From the cell containing the given text, extract its center point as [x, y] coordinate. 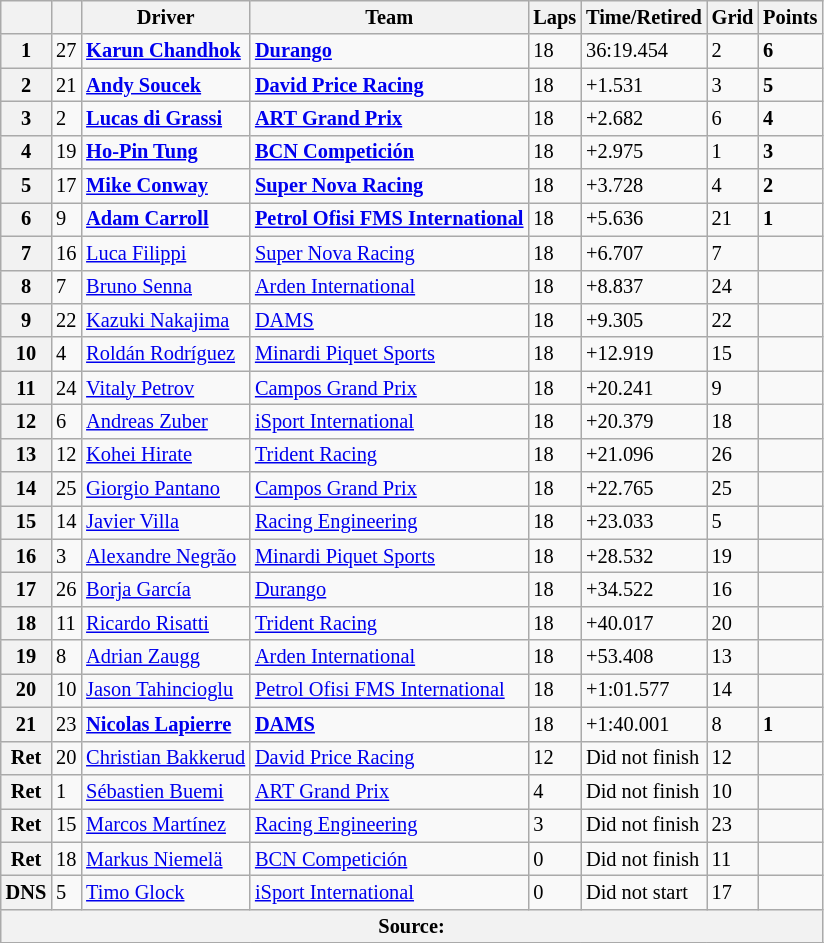
Bruno Senna [166, 287]
Time/Retired [644, 17]
Adrian Zaugg [166, 657]
+1.531 [644, 85]
+1:01.577 [644, 690]
+20.241 [644, 388]
Markus Niemelä [166, 859]
Sébastien Buemi [166, 791]
+23.033 [644, 522]
Marcos Martínez [166, 825]
Team [389, 17]
DNS [26, 892]
Christian Bakkerud [166, 758]
Vitaly Petrov [166, 388]
+8.837 [644, 287]
+40.017 [644, 623]
+6.707 [644, 253]
Timo Glock [166, 892]
+22.765 [644, 489]
Andreas Zuber [166, 421]
36:19.454 [644, 51]
Luca Filippi [166, 253]
Alexandre Negrão [166, 556]
+1:40.001 [644, 724]
Nicolas Lapierre [166, 724]
Javier Villa [166, 522]
Did not start [644, 892]
+2.975 [644, 152]
Giorgio Pantano [166, 489]
Ho-Pin Tung [166, 152]
+20.379 [644, 421]
Points [790, 17]
Adam Carroll [166, 219]
Lucas di Grassi [166, 118]
Jason Tahincioglu [166, 690]
Driver [166, 17]
+9.305 [644, 320]
Karun Chandhok [166, 51]
+28.532 [644, 556]
+12.919 [644, 354]
+21.096 [644, 455]
Roldán Rodríguez [166, 354]
+34.522 [644, 589]
Ricardo Risatti [166, 623]
+5.636 [644, 219]
+3.728 [644, 186]
Laps [554, 17]
Mike Conway [166, 186]
Kazuki Nakajima [166, 320]
Kohei Hirate [166, 455]
+53.408 [644, 657]
Source: [412, 926]
Grid [733, 17]
Andy Soucek [166, 85]
Borja García [166, 589]
+2.682 [644, 118]
27 [66, 51]
